Detect which cell encompasses the target text, then output its (X, Y) center coordinate. 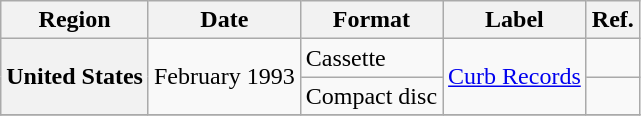
February 1993 (224, 77)
Label (515, 20)
Format (371, 20)
Curb Records (515, 77)
Date (224, 20)
United States (75, 77)
Ref. (612, 20)
Compact disc (371, 96)
Cassette (371, 58)
Region (75, 20)
